Detect which cell encompasses the target text, then output its (x, y) center coordinate. 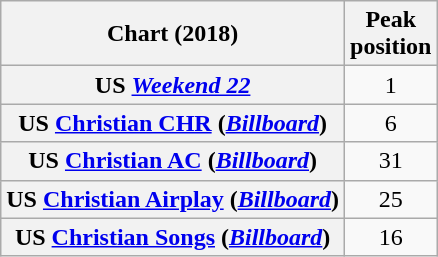
US Weekend 22 (173, 85)
Peakposition (391, 34)
1 (391, 85)
31 (391, 161)
US Christian Airplay (Billboard) (173, 199)
US Christian AC (Billboard) (173, 161)
16 (391, 237)
6 (391, 123)
Chart (2018) (173, 34)
25 (391, 199)
US Christian Songs (Billboard) (173, 237)
US Christian CHR (Billboard) (173, 123)
